Extract the [X, Y] coordinate from the center of the cell holding the provided text.  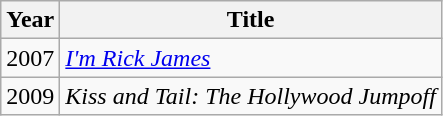
I'm Rick James [251, 58]
2007 [30, 58]
Title [251, 20]
Year [30, 20]
Kiss and Tail: The Hollywood Jumpoff [251, 96]
2009 [30, 96]
